Extract the [X, Y] coordinate from the center of the cell holding the provided text.  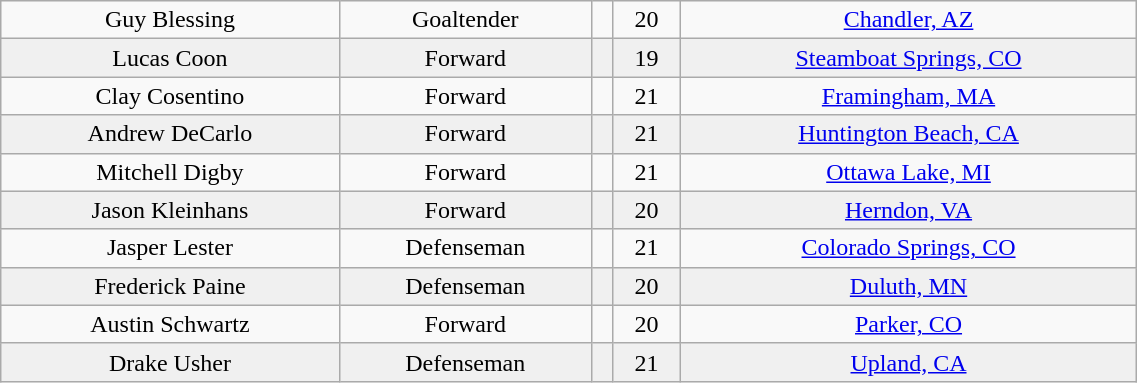
Herndon, VA [908, 210]
Mitchell Digby [170, 172]
Goaltender [465, 20]
Ottawa Lake, MI [908, 172]
Duluth, MN [908, 286]
Lucas Coon [170, 58]
Chandler, AZ [908, 20]
Guy Blessing [170, 20]
19 [647, 58]
Framingham, MA [908, 96]
Drake Usher [170, 362]
Andrew DeCarlo [170, 134]
Huntington Beach, CA [908, 134]
Parker, CO [908, 324]
Frederick Paine [170, 286]
Jasper Lester [170, 248]
Steamboat Springs, CO [908, 58]
Austin Schwartz [170, 324]
Upland, CA [908, 362]
Clay Cosentino [170, 96]
Colorado Springs, CO [908, 248]
Jason Kleinhans [170, 210]
